Determine the (X, Y) coordinate at the center of the cell enclosing the given text.  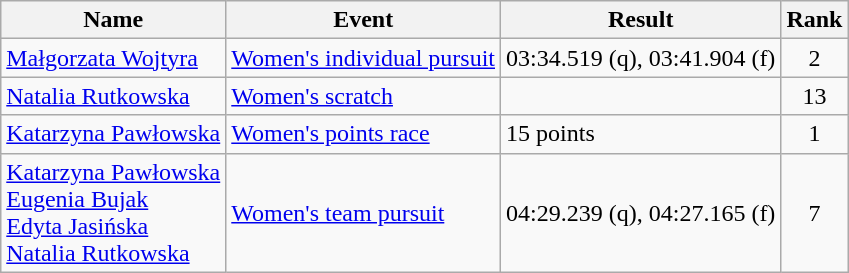
13 (814, 96)
Women's points race (364, 134)
Women's team pursuit (364, 212)
Event (364, 20)
1 (814, 134)
15 points (641, 134)
Name (114, 20)
04:29.239 (q), 04:27.165 (f) (641, 212)
03:34.519 (q), 03:41.904 (f) (641, 58)
7 (814, 212)
Natalia Rutkowska (114, 96)
Katarzyna Pawłowska (114, 134)
2 (814, 58)
Małgorzata Wojtyra (114, 58)
Women's scratch (364, 96)
Rank (814, 20)
Result (641, 20)
Katarzyna PawłowskaEugenia BujakEdyta JasińskaNatalia Rutkowska (114, 212)
Women's individual pursuit (364, 58)
